Identify which cell holds the provided text, then report its (X, Y) central coordinate. 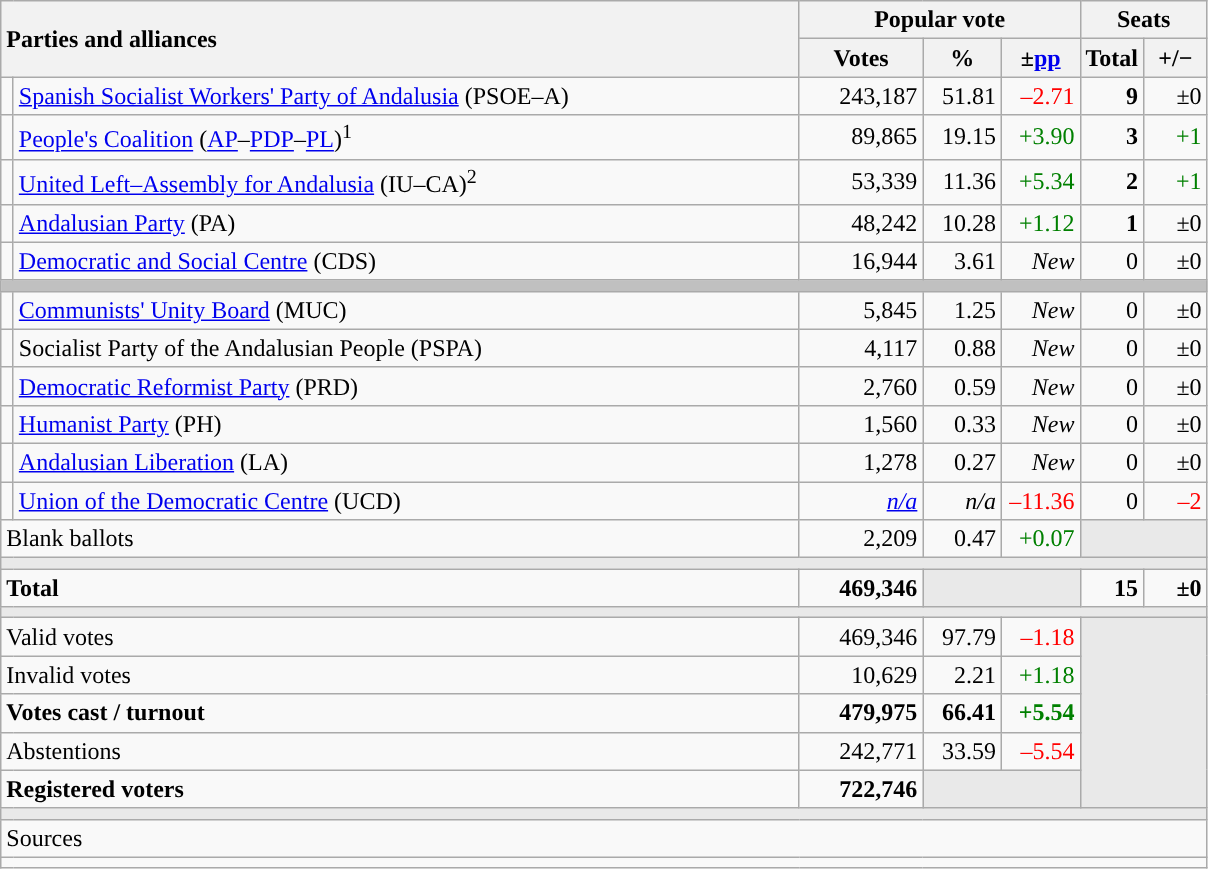
722,746 (861, 789)
Votes (861, 58)
People's Coalition (AP–PDP–PL)1 (406, 138)
51.81 (962, 96)
–5.54 (1040, 751)
Parties and alliances (400, 39)
4,117 (861, 348)
+/− (1176, 58)
–1.18 (1040, 637)
Democratic and Social Centre (CDS) (406, 261)
Blank ballots (400, 539)
2,760 (861, 386)
Popular vote (940, 20)
Abstentions (400, 751)
3 (1112, 138)
53,339 (861, 182)
48,242 (861, 223)
10,629 (861, 675)
0.47 (962, 539)
1,560 (861, 424)
Humanist Party (PH) (406, 424)
% (962, 58)
+1.18 (1040, 675)
66.41 (962, 713)
Communists' Unity Board (MUC) (406, 310)
–2.71 (1040, 96)
Spanish Socialist Workers' Party of Andalusia (PSOE–A) (406, 96)
Registered voters (400, 789)
0.88 (962, 348)
0.59 (962, 386)
2.21 (962, 675)
±pp (1040, 58)
479,975 (861, 713)
16,944 (861, 261)
1,278 (861, 462)
United Left–Assembly for Andalusia (IU–CA)2 (406, 182)
Seats (1144, 20)
15 (1112, 588)
+5.34 (1040, 182)
Union of the Democratic Centre (UCD) (406, 501)
Votes cast / turnout (400, 713)
Sources (604, 838)
Invalid votes (400, 675)
Socialist Party of the Andalusian People (PSPA) (406, 348)
+0.07 (1040, 539)
2 (1112, 182)
0.27 (962, 462)
+3.90 (1040, 138)
97.79 (962, 637)
5,845 (861, 310)
Andalusian Party (PA) (406, 223)
Democratic Reformist Party (PRD) (406, 386)
Valid votes (400, 637)
11.36 (962, 182)
33.59 (962, 751)
+1.12 (1040, 223)
Andalusian Liberation (LA) (406, 462)
+5.54 (1040, 713)
10.28 (962, 223)
243,187 (861, 96)
2,209 (861, 539)
1.25 (962, 310)
3.61 (962, 261)
0.33 (962, 424)
19.15 (962, 138)
1 (1112, 223)
9 (1112, 96)
–2 (1176, 501)
–11.36 (1040, 501)
242,771 (861, 751)
89,865 (861, 138)
